Identify which cell holds the provided text, then report its (x, y) central coordinate. 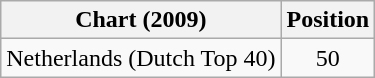
Netherlands (Dutch Top 40) (141, 58)
50 (328, 58)
Position (328, 20)
Chart (2009) (141, 20)
